Output the (x, y) coordinate of the center of the cell containing the given text.  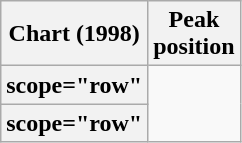
Chart (1998) (74, 34)
Peakposition (194, 34)
